Search for the cell housing the specified text and yield its [x, y] center coordinate. 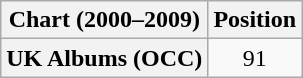
UK Albums (OCC) [104, 58]
Position [255, 20]
Chart (2000–2009) [104, 20]
91 [255, 58]
